Identify which cell holds the provided text, then report its [X, Y] central coordinate. 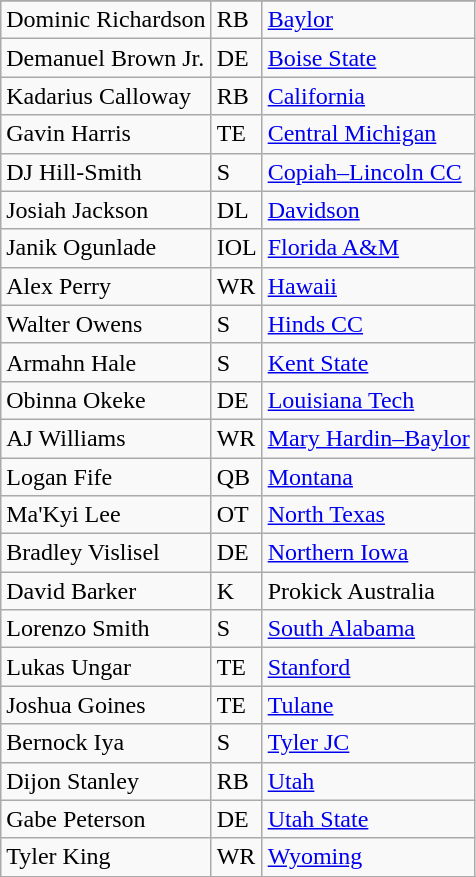
Joshua Goines [106, 705]
OT [236, 515]
Armahn Hale [106, 362]
Bernock Iya [106, 743]
K [236, 591]
Stanford [368, 667]
Ma'Kyi Lee [106, 515]
Utah State [368, 819]
Baylor [368, 20]
Demanuel Brown Jr. [106, 58]
Tulane [368, 705]
Florida A&M [368, 248]
Dominic Richardson [106, 20]
Janik Ogunlade [106, 248]
Dijon Stanley [106, 781]
Montana [368, 477]
IOL [236, 248]
California [368, 96]
Wyoming [368, 857]
Bradley Vislisel [106, 553]
Josiah Jackson [106, 210]
Walter Owens [106, 324]
QB [236, 477]
DJ Hill-Smith [106, 172]
Louisiana Tech [368, 400]
Tyler JC [368, 743]
North Texas [368, 515]
Lukas Ungar [106, 667]
Northern Iowa [368, 553]
AJ Williams [106, 438]
Hawaii [368, 286]
South Alabama [368, 629]
Gavin Harris [106, 134]
Lorenzo Smith [106, 629]
Boise State [368, 58]
Copiah–Lincoln CC [368, 172]
Tyler King [106, 857]
Gabe Peterson [106, 819]
Logan Fife [106, 477]
Prokick Australia [368, 591]
Mary Hardin–Baylor [368, 438]
David Barker [106, 591]
Kent State [368, 362]
Kadarius Calloway [106, 96]
Davidson [368, 210]
Central Michigan [368, 134]
Utah [368, 781]
Hinds CC [368, 324]
DL [236, 210]
Alex Perry [106, 286]
Obinna Okeke [106, 400]
